Pinpoint the cell where the given text exists, returning its (x, y) midpoint coordinate. 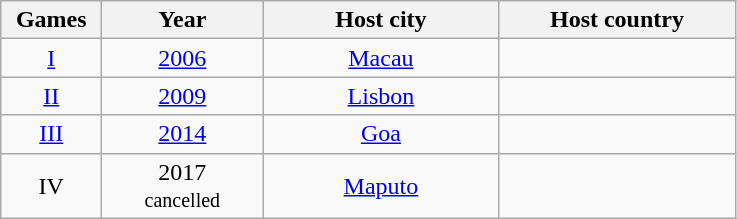
II (52, 96)
IV (52, 186)
2006 (182, 58)
III (52, 134)
Host country (617, 20)
Maputo (381, 186)
Host city (381, 20)
Games (52, 20)
Year (182, 20)
Goa (381, 134)
2014 (182, 134)
2017cancelled (182, 186)
Macau (381, 58)
Lisbon (381, 96)
I (52, 58)
2009 (182, 96)
